Scan for the cell matching the given text and deliver its (X, Y) coordinate at center. 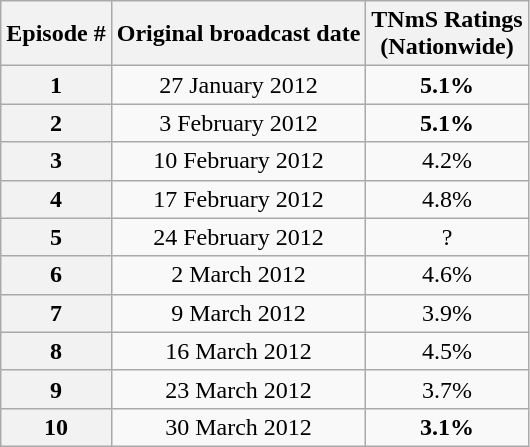
Episode # (56, 34)
3 (56, 161)
TNmS Ratings(Nationwide) (447, 34)
3.1% (447, 427)
4.6% (447, 275)
7 (56, 313)
10 February 2012 (238, 161)
2 (56, 123)
9 (56, 389)
16 March 2012 (238, 351)
3 February 2012 (238, 123)
30 March 2012 (238, 427)
Original broadcast date (238, 34)
9 March 2012 (238, 313)
? (447, 237)
23 March 2012 (238, 389)
4.5% (447, 351)
6 (56, 275)
24 February 2012 (238, 237)
4.2% (447, 161)
3.7% (447, 389)
10 (56, 427)
3.9% (447, 313)
27 January 2012 (238, 85)
1 (56, 85)
4.8% (447, 199)
5 (56, 237)
8 (56, 351)
4 (56, 199)
17 February 2012 (238, 199)
2 March 2012 (238, 275)
